Return the (x, y) coordinate for the center point of the cell that contains the specified text.  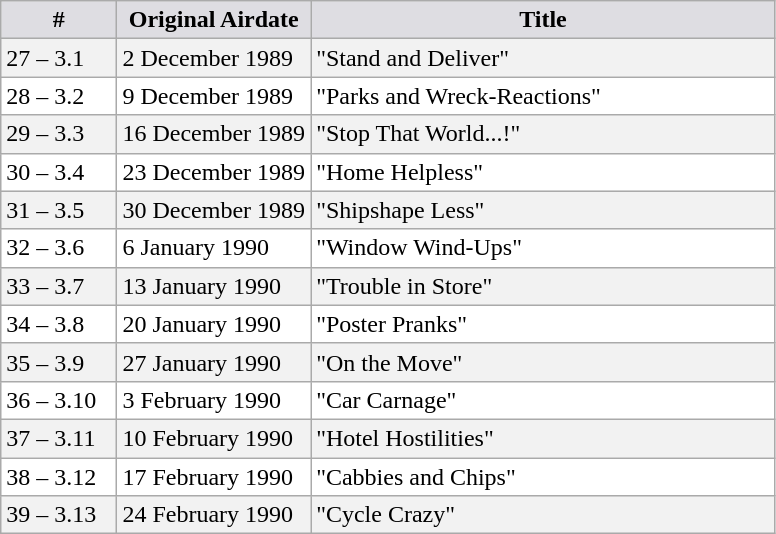
"Stand and Deliver" (544, 58)
33 – 3.7 (59, 286)
# (59, 20)
"Parks and Wreck-Reactions" (544, 96)
9 December 1989 (214, 96)
23 December 1989 (214, 172)
Title (544, 20)
27 – 3.1 (59, 58)
36 – 3.10 (59, 400)
34 – 3.8 (59, 324)
"Cabbies and Chips" (544, 477)
10 February 1990 (214, 438)
"Home Helpless" (544, 172)
"Car Carnage" (544, 400)
28 – 3.2 (59, 96)
24 February 1990 (214, 515)
"Cycle Crazy" (544, 515)
16 December 1989 (214, 134)
"On the Move" (544, 362)
"Hotel Hostilities" (544, 438)
20 January 1990 (214, 324)
39 – 3.13 (59, 515)
6 January 1990 (214, 248)
32 – 3.6 (59, 248)
2 December 1989 (214, 58)
13 January 1990 (214, 286)
35 – 3.9 (59, 362)
"Trouble in Store" (544, 286)
31 – 3.5 (59, 210)
37 – 3.11 (59, 438)
"Window Wind-Ups" (544, 248)
29 – 3.3 (59, 134)
27 January 1990 (214, 362)
30 – 3.4 (59, 172)
"Stop That World...!" (544, 134)
17 February 1990 (214, 477)
"Poster Pranks" (544, 324)
3 February 1990 (214, 400)
38 – 3.12 (59, 477)
30 December 1989 (214, 210)
"Shipshape Less" (544, 210)
Original Airdate (214, 20)
